Detect which cell encompasses the target text, then output its [x, y] center coordinate. 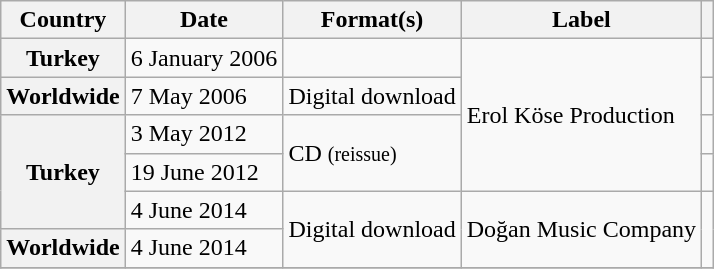
7 May 2006 [204, 96]
Country [63, 20]
CD (reissue) [372, 153]
19 June 2012 [204, 172]
Format(s) [372, 20]
6 January 2006 [204, 58]
Label [581, 20]
3 May 2012 [204, 134]
Erol Köse Production [581, 115]
Date [204, 20]
Doğan Music Company [581, 229]
